Find where the given text appears and provide that cell's center as (X, Y) coordinate. 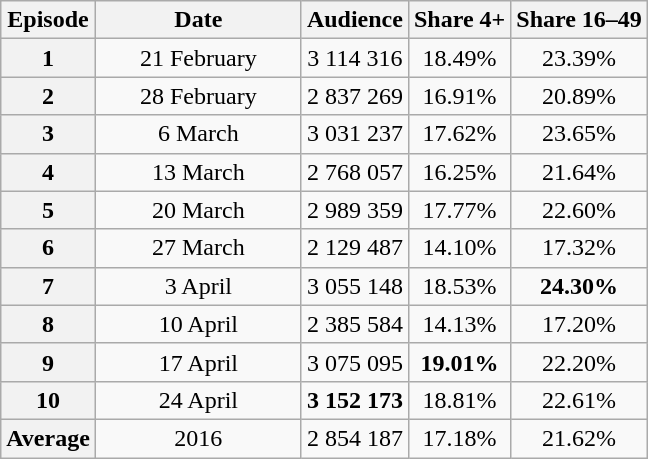
20 March (198, 210)
14.13% (459, 324)
23.39% (580, 58)
18.81% (459, 400)
Average (48, 438)
7 (48, 286)
Audience (354, 20)
8 (48, 324)
6 March (198, 134)
14.10% (459, 248)
3 114 316 (354, 58)
3 152 173 (354, 400)
20.89% (580, 96)
17 April (198, 362)
21.64% (580, 172)
3 055 148 (354, 286)
4 (48, 172)
22.20% (580, 362)
16.25% (459, 172)
17.77% (459, 210)
1 (48, 58)
2 989 359 (354, 210)
24 April (198, 400)
Share 4+ (459, 20)
22.61% (580, 400)
18.49% (459, 58)
3 031 237 (354, 134)
3 (48, 134)
17.18% (459, 438)
16.91% (459, 96)
2 385 584 (354, 324)
21 February (198, 58)
6 (48, 248)
Episode (48, 20)
13 March (198, 172)
18.53% (459, 286)
2 768 057 (354, 172)
2 854 187 (354, 438)
19.01% (459, 362)
27 March (198, 248)
10 (48, 400)
17.32% (580, 248)
Share 16–49 (580, 20)
9 (48, 362)
2 (48, 96)
2016 (198, 438)
3 075 095 (354, 362)
17.62% (459, 134)
28 February (198, 96)
10 April (198, 324)
3 April (198, 286)
2 837 269 (354, 96)
22.60% (580, 210)
Date (198, 20)
5 (48, 210)
21.62% (580, 438)
23.65% (580, 134)
24.30% (580, 286)
2 129 487 (354, 248)
17.20% (580, 324)
